Search for the cell housing the specified text and yield its [X, Y] center coordinate. 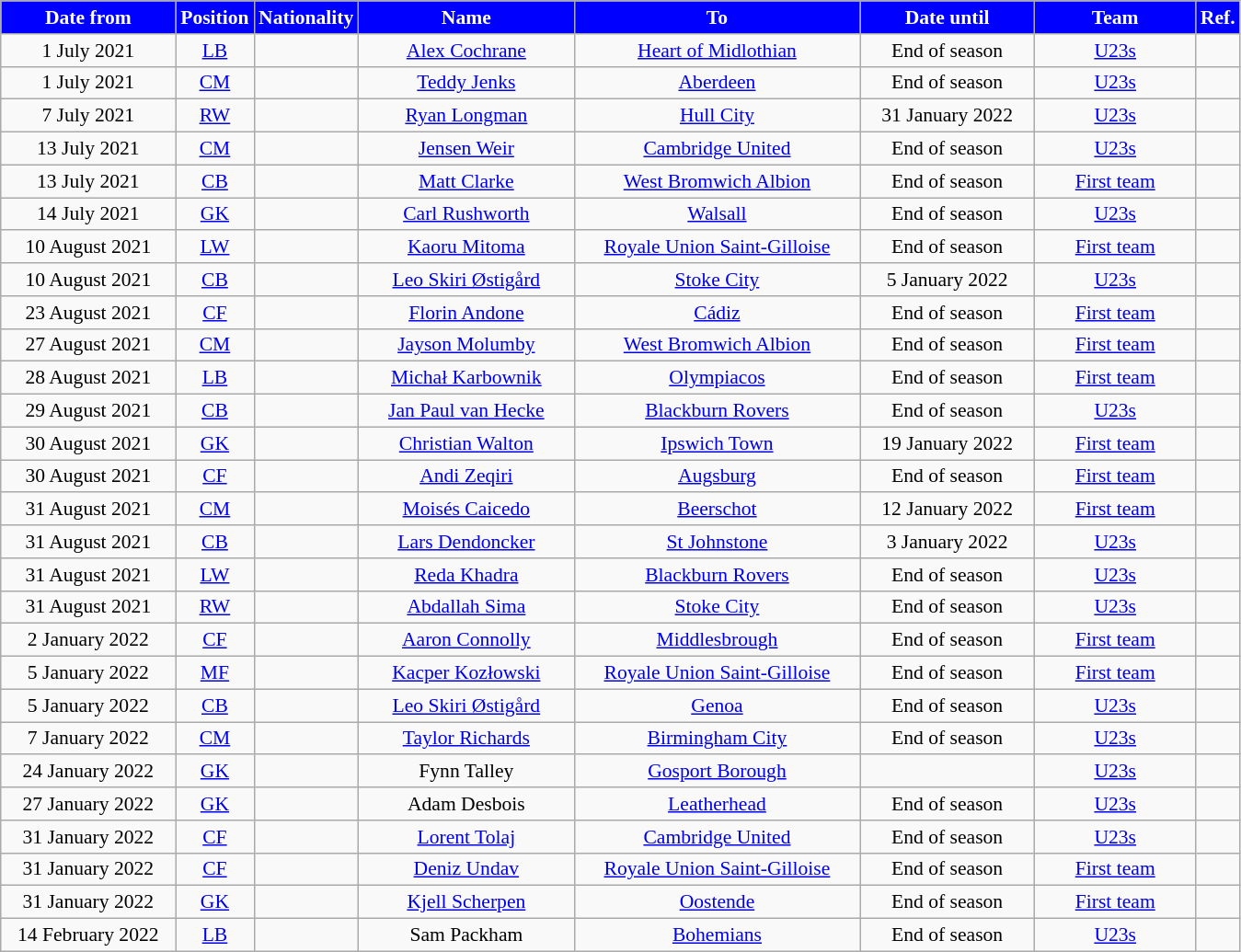
Abdallah Sima [465, 607]
St Johnstone [717, 542]
Middlesbrough [717, 640]
Leatherhead [717, 804]
Gosport Borough [717, 772]
Augsburg [717, 476]
Fynn Talley [465, 772]
7 July 2021 [88, 116]
MF [215, 673]
Beerschot [717, 510]
2 January 2022 [88, 640]
Heart of Midlothian [717, 51]
Position [215, 17]
29 August 2021 [88, 411]
Jan Paul van Hecke [465, 411]
Matt Clarke [465, 181]
14 July 2021 [88, 214]
Name [465, 17]
To [717, 17]
Jayson Molumby [465, 345]
Ipswich Town [717, 443]
Olympiacos [717, 378]
Date until [948, 17]
12 January 2022 [948, 510]
Andi Zeqiri [465, 476]
Hull City [717, 116]
Moisés Caicedo [465, 510]
Teddy Jenks [465, 83]
Walsall [717, 214]
Jensen Weir [465, 149]
7 January 2022 [88, 739]
Team [1115, 17]
Reda Khadra [465, 575]
Genoa [717, 705]
Aaron Connolly [465, 640]
Aberdeen [717, 83]
Lorent Tolaj [465, 837]
Alex Cochrane [465, 51]
Florin Andone [465, 313]
23 August 2021 [88, 313]
Date from [88, 17]
24 January 2022 [88, 772]
Ryan Longman [465, 116]
Christian Walton [465, 443]
Taylor Richards [465, 739]
Deniz Undav [465, 869]
3 January 2022 [948, 542]
Carl Rushworth [465, 214]
Sam Packham [465, 935]
14 February 2022 [88, 935]
Birmingham City [717, 739]
Kacper Kozłowski [465, 673]
28 August 2021 [88, 378]
27 January 2022 [88, 804]
Adam Desbois [465, 804]
Kjell Scherpen [465, 902]
Cádiz [717, 313]
Nationality [305, 17]
Lars Dendoncker [465, 542]
Oostende [717, 902]
Kaoru Mitoma [465, 247]
19 January 2022 [948, 443]
Michał Karbownik [465, 378]
Bohemians [717, 935]
27 August 2021 [88, 345]
Ref. [1218, 17]
